Determine the [X, Y] coordinate at the center of the cell enclosing the given text.  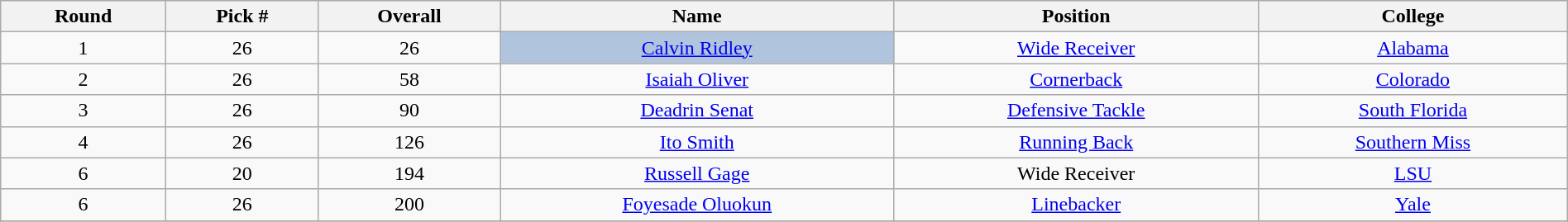
Defensive Tackle [1077, 111]
South Florida [1413, 111]
2 [84, 79]
Pick # [241, 17]
3 [84, 111]
Alabama [1413, 48]
LSU [1413, 173]
90 [409, 111]
Southern Miss [1413, 142]
Round [84, 17]
4 [84, 142]
1 [84, 48]
Isaiah Oliver [697, 79]
Russell Gage [697, 173]
Cornerback [1077, 79]
Linebacker [1077, 205]
194 [409, 173]
Calvin Ridley [697, 48]
Position [1077, 17]
College [1413, 17]
20 [241, 173]
Colorado [1413, 79]
58 [409, 79]
Foyesade Oluokun [697, 205]
126 [409, 142]
Running Back [1077, 142]
Deadrin Senat [697, 111]
Overall [409, 17]
200 [409, 205]
Yale [1413, 205]
Name [697, 17]
Ito Smith [697, 142]
